Pinpoint the cell where the given text exists, returning its [X, Y] midpoint coordinate. 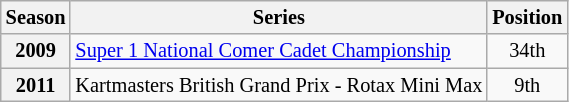
9th [527, 85]
34th [527, 51]
Super 1 National Comer Cadet Championship [278, 51]
Kartmasters British Grand Prix - Rotax Mini Max [278, 85]
Series [278, 17]
2011 [36, 85]
Season [36, 17]
Position [527, 17]
2009 [36, 51]
